For the text-containing cell, return its midpoint in (x, y) coordinate format. 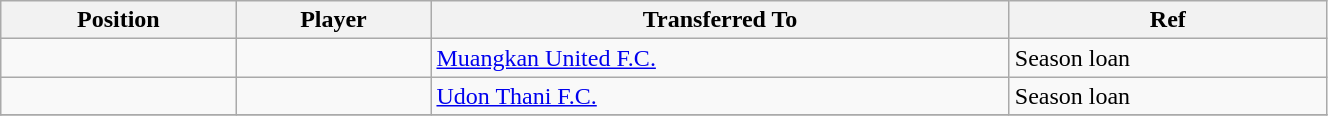
Transferred To (720, 20)
Player (334, 20)
Muangkan United F.C. (720, 58)
Ref (1168, 20)
Position (118, 20)
Udon Thani F.C. (720, 96)
